Provide the [x, y] coordinate of the cell's center where the given text is located.  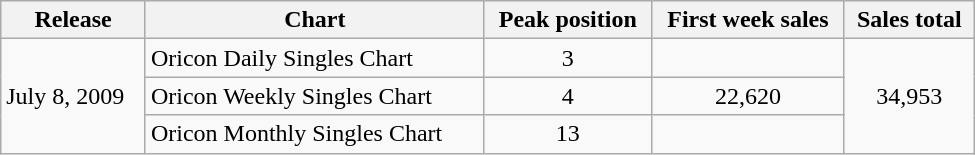
July 8, 2009 [74, 96]
34,953 [909, 96]
Chart [314, 20]
4 [568, 96]
Sales total [909, 20]
13 [568, 134]
22,620 [748, 96]
Oricon Daily Singles Chart [314, 58]
Oricon Monthly Singles Chart [314, 134]
First week sales [748, 20]
3 [568, 58]
Oricon Weekly Singles Chart [314, 96]
Release [74, 20]
Peak position [568, 20]
